Output the (X, Y) coordinate of the center of the cell containing the given text.  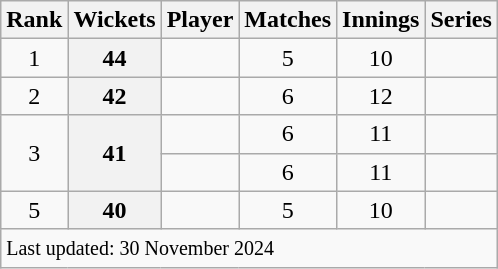
41 (114, 153)
40 (114, 210)
3 (34, 153)
Rank (34, 20)
1 (34, 58)
42 (114, 96)
Matches (288, 20)
Wickets (114, 20)
Player (200, 20)
Last updated: 30 November 2024 (250, 248)
Innings (381, 20)
44 (114, 58)
2 (34, 96)
Series (461, 20)
12 (381, 96)
